Scan for the cell matching the given text and deliver its [x, y] coordinate at center. 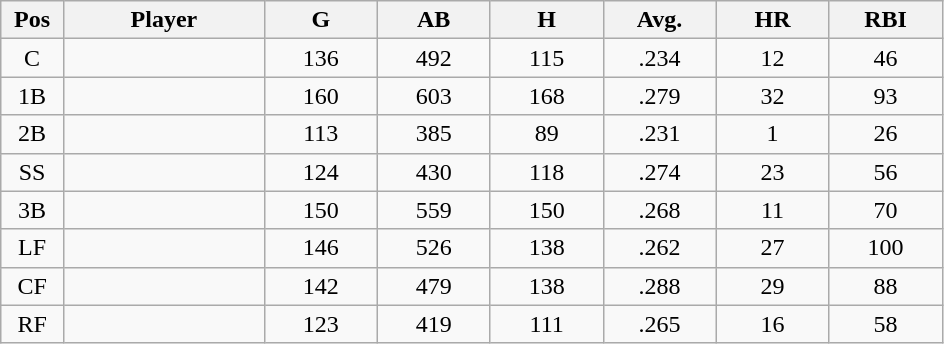
H [546, 20]
CF [32, 286]
Avg. [660, 20]
124 [320, 172]
.288 [660, 286]
27 [772, 248]
.274 [660, 172]
SS [32, 172]
385 [434, 134]
.268 [660, 210]
26 [886, 134]
2B [32, 134]
160 [320, 96]
G [320, 20]
.231 [660, 134]
58 [886, 324]
70 [886, 210]
430 [434, 172]
AB [434, 20]
111 [546, 324]
123 [320, 324]
603 [434, 96]
118 [546, 172]
Player [164, 20]
526 [434, 248]
29 [772, 286]
.265 [660, 324]
23 [772, 172]
RBI [886, 20]
88 [886, 286]
LF [32, 248]
46 [886, 58]
16 [772, 324]
32 [772, 96]
89 [546, 134]
.262 [660, 248]
RF [32, 324]
1 [772, 134]
1B [32, 96]
168 [546, 96]
115 [546, 58]
93 [886, 96]
559 [434, 210]
419 [434, 324]
56 [886, 172]
479 [434, 286]
3B [32, 210]
.279 [660, 96]
146 [320, 248]
492 [434, 58]
Pos [32, 20]
100 [886, 248]
113 [320, 134]
C [32, 58]
12 [772, 58]
136 [320, 58]
HR [772, 20]
.234 [660, 58]
11 [772, 210]
142 [320, 286]
